Identify which cell holds the provided text, then report its (x, y) central coordinate. 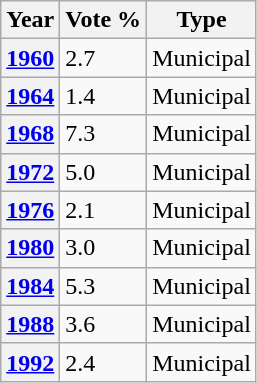
Type (202, 20)
Year (30, 20)
1976 (30, 210)
1964 (30, 96)
1992 (30, 362)
1984 (30, 286)
3.0 (104, 248)
3.6 (104, 324)
1980 (30, 248)
2.4 (104, 362)
7.3 (104, 134)
1960 (30, 58)
Vote % (104, 20)
2.7 (104, 58)
1988 (30, 324)
1968 (30, 134)
5.0 (104, 172)
1972 (30, 172)
5.3 (104, 286)
2.1 (104, 210)
1.4 (104, 96)
